Output the (x, y) coordinate of the center of the cell containing the given text.  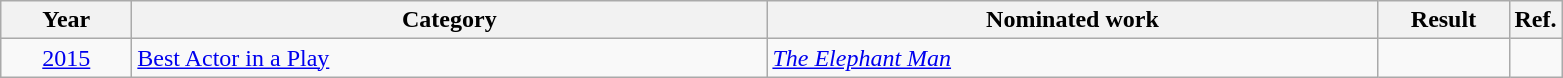
Category (450, 20)
Ref. (1536, 20)
Result (1444, 20)
Best Actor in a Play (450, 58)
The Elephant Man (1072, 58)
Year (66, 20)
Nominated work (1072, 20)
2015 (66, 58)
